For the text-containing cell, return its midpoint in [x, y] coordinate format. 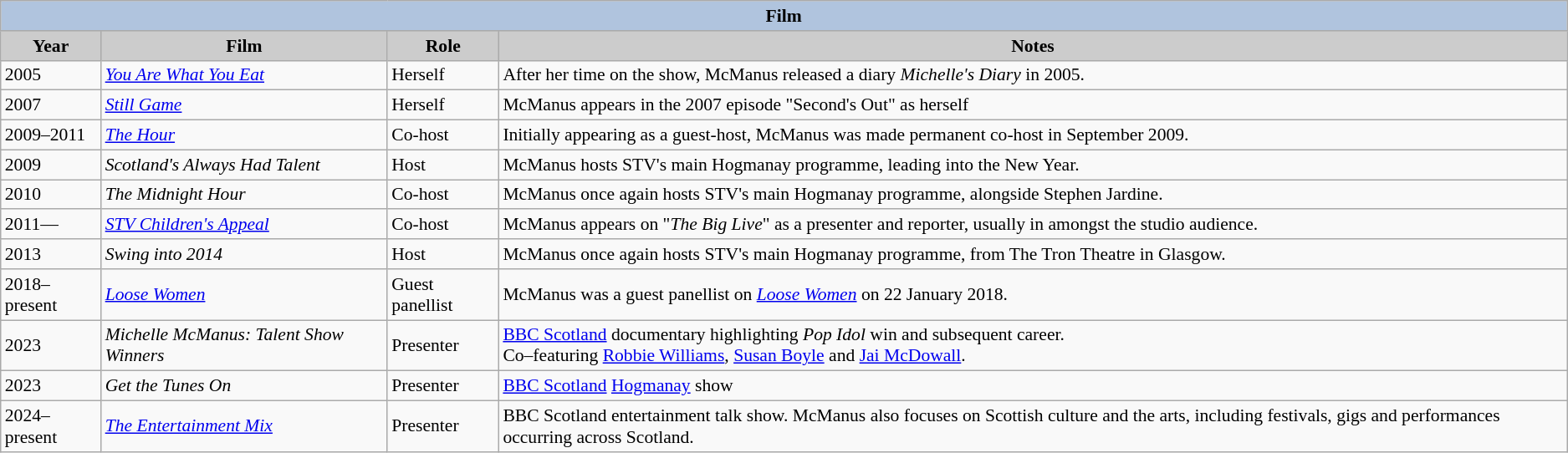
Loose Women [244, 294]
2007 [51, 105]
2010 [51, 195]
Year [51, 46]
McManus once again hosts STV's main Hogmanay programme, from The Tron Theatre in Glasgow. [1032, 254]
2011— [51, 225]
After her time on the show, McManus released a diary Michelle's Diary in 2005. [1032, 75]
Scotland's Always Had Talent [244, 165]
BBC Scotland Hogmanay show [1032, 386]
Michelle McManus: Talent Show Winners [244, 346]
STV Children's Appeal [244, 225]
Get the Tunes On [244, 386]
BBC Scotland documentary highlighting Pop Idol win and subsequent career. Co–featuring Robbie Williams, Susan Boyle and Jai McDowall. [1032, 346]
You Are What You Eat [244, 75]
2018–present [51, 294]
Initially appearing as a guest-host, McManus was made permanent co-host in September 2009. [1032, 135]
Swing into 2014 [244, 254]
2009–2011 [51, 135]
The Hour [244, 135]
McManus appears in the 2007 episode "Second's Out" as herself [1032, 105]
Still Game [244, 105]
Role [443, 46]
The Midnight Hour [244, 195]
Notes [1032, 46]
McManus once again hosts STV's main Hogmanay programme, alongside Stephen Jardine. [1032, 195]
Guest panellist [443, 294]
McManus appears on "The Big Live" as a presenter and reporter, usually in amongst the studio audience. [1032, 225]
2005 [51, 75]
McManus was a guest panellist on Loose Women on 22 January 2018. [1032, 294]
2009 [51, 165]
2024–present [51, 426]
The Entertainment Mix [244, 426]
2013 [51, 254]
McManus hosts STV's main Hogmanay programme, leading into the New Year. [1032, 165]
